Capture the cell that displays the provided text and extract its [X, Y] central coordinate. 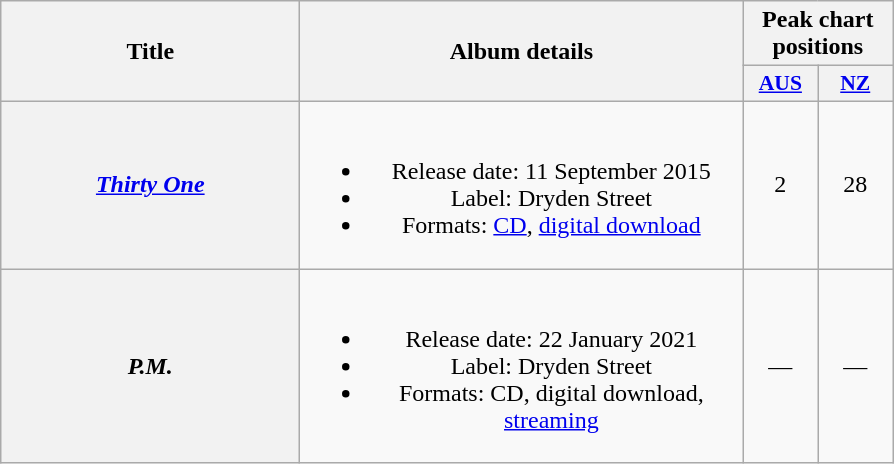
Peak chart positions [818, 34]
NZ [856, 84]
Release date: 22 January 2021Label: Dryden StreetFormats: CD, digital download, streaming [522, 365]
P.M. [150, 365]
28 [856, 184]
Album details [522, 52]
Thirty One [150, 184]
AUS [780, 84]
Title [150, 52]
Release date: 11 September 2015Label: Dryden StreetFormats: CD, digital download [522, 184]
2 [780, 184]
